Return the (X, Y) coordinate for the center point of the cell that contains the specified text.  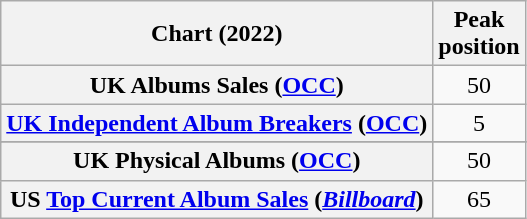
65 (479, 199)
UK Physical Albums (OCC) (217, 161)
Peakposition (479, 34)
Chart (2022) (217, 34)
UK Albums Sales (OCC) (217, 85)
5 (479, 123)
US Top Current Album Sales (Billboard) (217, 199)
UK Independent Album Breakers (OCC) (217, 123)
